Find where the given text appears and provide that cell's center as (X, Y) coordinate. 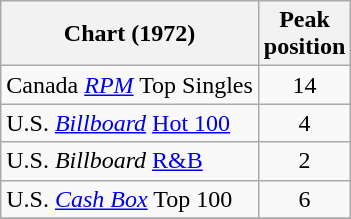
6 (304, 199)
Canada RPM Top Singles (130, 85)
Peakposition (304, 34)
Chart (1972) (130, 34)
14 (304, 85)
U.S. Cash Box Top 100 (130, 199)
U.S. Billboard R&B (130, 161)
U.S. Billboard Hot 100 (130, 123)
4 (304, 123)
2 (304, 161)
